Provide the (x, y) coordinate of the cell's center where the given text is located.  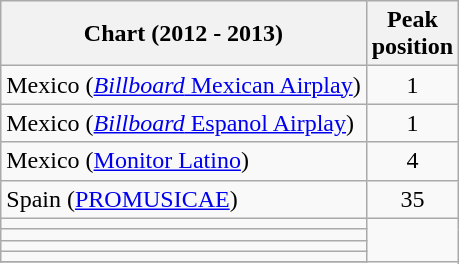
Mexico (Billboard Mexican Airplay) (184, 85)
Chart (2012 - 2013) (184, 34)
Peakposition (412, 34)
Spain (PROMUSICAE) (184, 199)
35 (412, 199)
Mexico (Monitor Latino) (184, 161)
Mexico (Billboard Espanol Airplay) (184, 123)
4 (412, 161)
